Detect which cell encompasses the target text, then output its (X, Y) center coordinate. 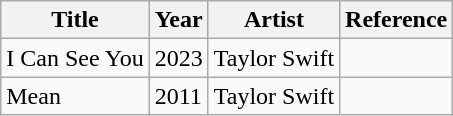
2023 (178, 58)
2011 (178, 96)
Title (75, 20)
Mean (75, 96)
Artist (274, 20)
I Can See You (75, 58)
Year (178, 20)
Reference (396, 20)
